Extract the [x, y] coordinate from the center of the cell holding the provided text.  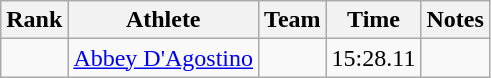
Athlete [164, 20]
Rank [34, 20]
Time [374, 20]
Team [293, 20]
Notes [455, 20]
Abbey D'Agostino [164, 58]
15:28.11 [374, 58]
